Return (x, y) of the center of cell containing provided text 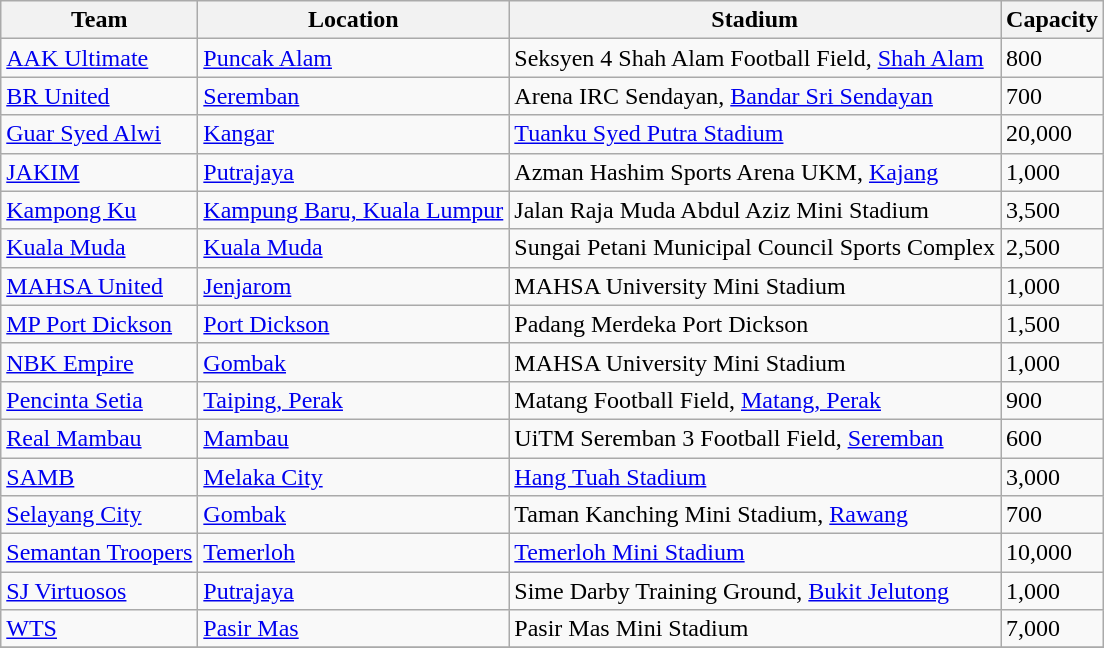
Sime Darby Training Ground, Bukit Jelutong (755, 591)
Tuanku Syed Putra Stadium (755, 134)
Guar Syed Alwi (100, 134)
Puncak Alam (354, 58)
2,500 (1052, 248)
7,000 (1052, 629)
Matang Football Field, Matang, Perak (755, 400)
3,500 (1052, 210)
Seremban (354, 96)
UiTM Seremban 3 Football Field, Seremban (755, 438)
JAKIM (100, 172)
900 (1052, 400)
Location (354, 20)
BR United (100, 96)
1,500 (1052, 324)
800 (1052, 58)
Jenjarom (354, 286)
Selayang City (100, 515)
MP Port Dickson (100, 324)
SJ Virtuosos (100, 591)
Kampung Baru, Kuala Lumpur (354, 210)
Mambau (354, 438)
Melaka City (354, 477)
Seksyen 4 Shah Alam Football Field, Shah Alam (755, 58)
3,000 (1052, 477)
600 (1052, 438)
Sungai Petani Municipal Council Sports Complex (755, 248)
20,000 (1052, 134)
Port Dickson (354, 324)
Stadium (755, 20)
Capacity (1052, 20)
Semantan Troopers (100, 553)
Temerloh (354, 553)
Pencinta Setia (100, 400)
Hang Tuah Stadium (755, 477)
MAHSA United (100, 286)
Kampong Ku (100, 210)
Kangar (354, 134)
Jalan Raja Muda Abdul Aziz Mini Stadium (755, 210)
Taman Kanching Mini Stadium, Rawang (755, 515)
Pasir Mas (354, 629)
Pasir Mas Mini Stadium (755, 629)
SAMB (100, 477)
Taiping, Perak (354, 400)
Azman Hashim Sports Arena UKM, Kajang (755, 172)
10,000 (1052, 553)
NBK Empire (100, 362)
WTS (100, 629)
AAK Ultimate (100, 58)
Arena IRC Sendayan, Bandar Sri Sendayan (755, 96)
Team (100, 20)
Temerloh Mini Stadium (755, 553)
Padang Merdeka Port Dickson (755, 324)
Real Mambau (100, 438)
